From the cell containing the given text, extract its center point as (X, Y) coordinate. 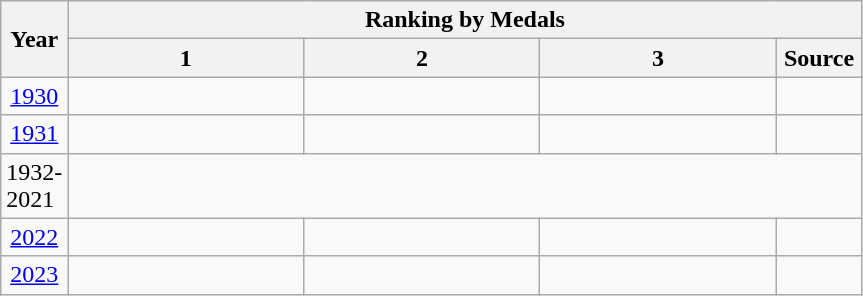
Source (819, 58)
Year (34, 39)
3 (658, 58)
1930 (34, 96)
2023 (34, 275)
2 (422, 58)
1931 (34, 134)
1932-2021 (34, 186)
Ranking by Medals (465, 20)
2022 (34, 237)
1 (186, 58)
